Identify which cell holds the provided text, then report its [X, Y] central coordinate. 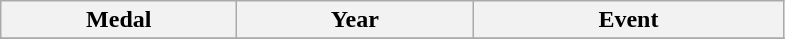
Event [628, 20]
Year [355, 20]
Medal [119, 20]
